Extract the (X, Y) coordinate from the center of the cell holding the provided text.  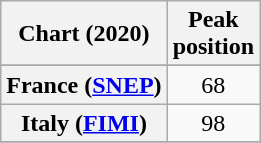
Chart (2020) (84, 34)
Peakposition (213, 34)
France (SNEP) (84, 85)
Italy (FIMI) (84, 123)
68 (213, 85)
98 (213, 123)
